Return the [X, Y] coordinate for the center point of the cell that contains the specified text.  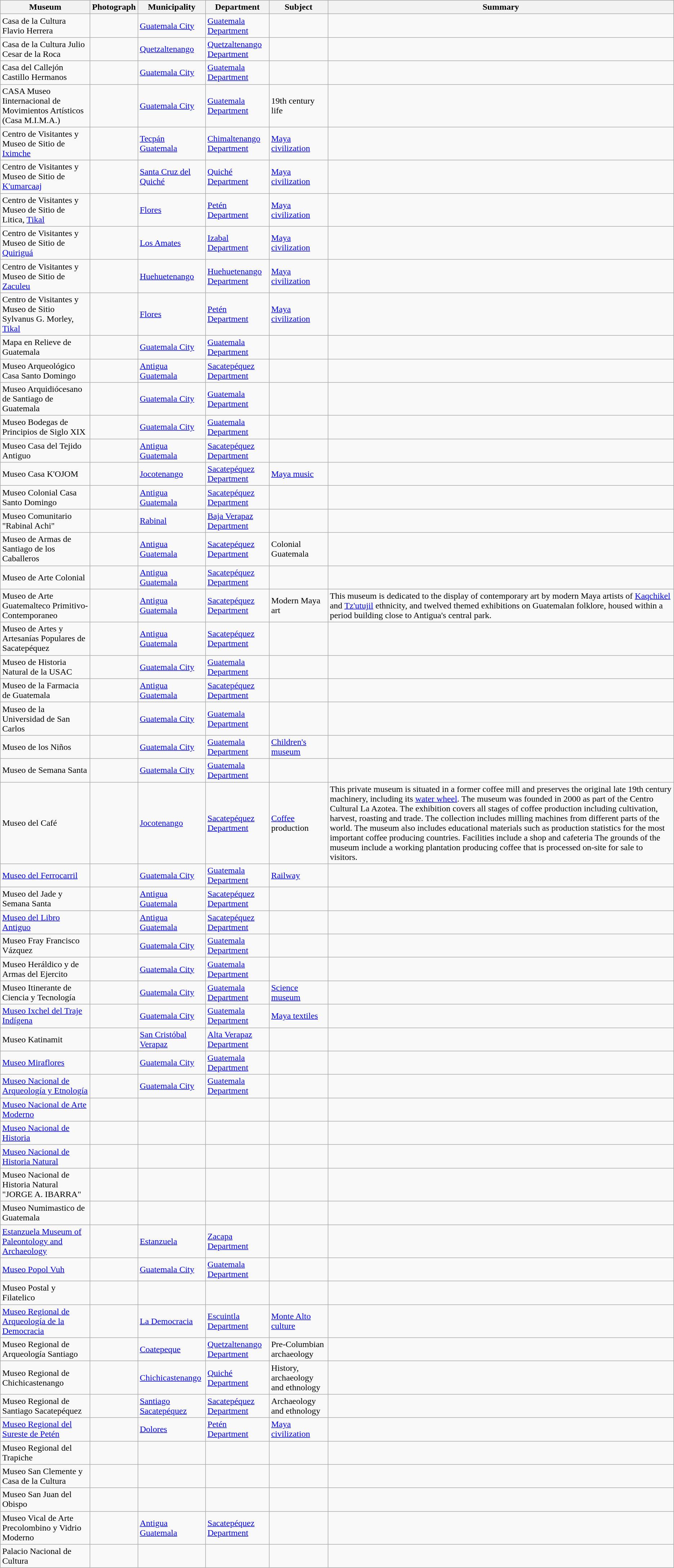
Museo del Libro Antiguo [45, 923]
Museo de Semana Santa [45, 770]
La Democracia [172, 1321]
Museo Regional del Trapiche [45, 1453]
Museo Regional de Arqueología Santiago [45, 1349]
Museo Regional del Sureste de Petén [45, 1429]
Baja Verapaz Department [238, 521]
Photograph [114, 7]
Maya textiles [299, 1016]
Monte Alto culture [299, 1321]
Museo Vical de Arte Precolombino y Vidrio Moderno [45, 1528]
Museo del Café [45, 823]
Museo Casa K'OJOM [45, 474]
Museo Heráldico y de Armas del Ejercito [45, 969]
Palacio Nacional de Cultura [45, 1556]
Santiago Sacatepéquez [172, 1406]
Museo Casa del Tejido Antiguo [45, 450]
Coatepeque [172, 1349]
Centro de Visitantes y Museo de Sitio de Iximche [45, 144]
Museo Colonial Casa Santo Domingo [45, 497]
Estanzuela Museum of Paleontology and Archaeology [45, 1241]
Museo Postal y Filatelico [45, 1293]
Museo de Arte Guatemalteco Primitivo-Contemporaneo [45, 606]
CASA Museo Iinternacional de Movimientos Artísticos (Casa M.I.M.A.) [45, 106]
San Cristóbal Verapaz [172, 1039]
Centro de Visitantes y Museo de Sitio de Litica, Tikal [45, 210]
Museo Nacional de Historia Natural [45, 1156]
Municipality [172, 7]
Museo Ixchel del Traje Indígena [45, 1016]
Museo Nacional de Historia [45, 1133]
Museo de Artes y Artesanías Populares de Sacatepéquez [45, 639]
Subject [299, 7]
Museo Bodegas de Principios de Siglo XIX [45, 427]
Centro de Visitantes y Museo de Sitio Sylvanus G. Morley, Tikal [45, 314]
Rabinal [172, 521]
Museo Arquidiócesano de Santiago de Guatemala [45, 399]
Museo Miraflores [45, 1063]
Museo Numimastico de Guatemala [45, 1213]
Museo de los Niños [45, 747]
Children's museum [299, 747]
Casa del Callejón Castillo Hermanos [45, 73]
Department [238, 7]
Mapa en Relieve de Guatemala [45, 347]
Museo Comunitario "Rabinal Achi" [45, 521]
Quetzaltenango [172, 49]
Maya music [299, 474]
Dolores [172, 1429]
Coffee production [299, 823]
Museo de la Universidad de San Carlos [45, 719]
Museo Regional de Chichicastenango [45, 1378]
Estanzuela [172, 1241]
Escuintla Department [238, 1321]
Museo San Clemente y Casa de la Cultura [45, 1476]
Museo Fray Francisco Vázquez [45, 946]
Museo de Armas de Santiago de los Caballeros [45, 549]
Museo Nacional de Arqueología y Etnología [45, 1086]
Casa de la Cultura Flavio Herrera [45, 26]
Los Amates [172, 243]
Museo Katinamit [45, 1039]
Modern Maya art [299, 606]
Huehuetenango [172, 276]
Museo Itinerante de Ciencia y Tecnología [45, 992]
Museo Popol Vuh [45, 1269]
Huehuetenango Department [238, 276]
Museo de Historia Natural de la USAC [45, 667]
Centro de Visitantes y Museo de Sitio de Zaculeu [45, 276]
Museum [45, 7]
Railway [299, 876]
Museo de la Farmacia de Guatemala [45, 690]
Pre-Columbian archaeology [299, 1349]
Colonial Guatemala [299, 549]
Chimaltenango Department [238, 144]
Centro de Visitantes y Museo de Sitio de Quiriguá [45, 243]
Santa Cruz del Quiché [172, 177]
Museo del Jade y Semana Santa [45, 899]
Casa de la Cultura Julio Cesar de la Roca [45, 49]
Summary [501, 7]
Museo Nacional de Arte Moderno [45, 1110]
Museo del Ferrocarril [45, 876]
Science museum [299, 992]
Museo San Juan del Obispo [45, 1500]
History, archaeology and ethnology [299, 1378]
Izabal Department [238, 243]
Alta Verapaz Department [238, 1039]
Museo de Arte Colonial [45, 577]
Zacapa Department [238, 1241]
Archaeology and ethnology [299, 1406]
19th century life [299, 106]
Chichicastenango [172, 1378]
Museo Regional de Arqueología de la Democracia [45, 1321]
Museo Regional de Santiago Sacatepéquez [45, 1406]
Centro de Visitantes y Museo de Sitio de K'umarcaaj [45, 177]
Museo Nacional de Historia Natural "JORGE A. IBARRA" [45, 1184]
Museo Arqueológico Casa Santo Domingo [45, 371]
Tecpán Guatemala [172, 144]
